Detect which cell encompasses the target text, then output its (X, Y) center coordinate. 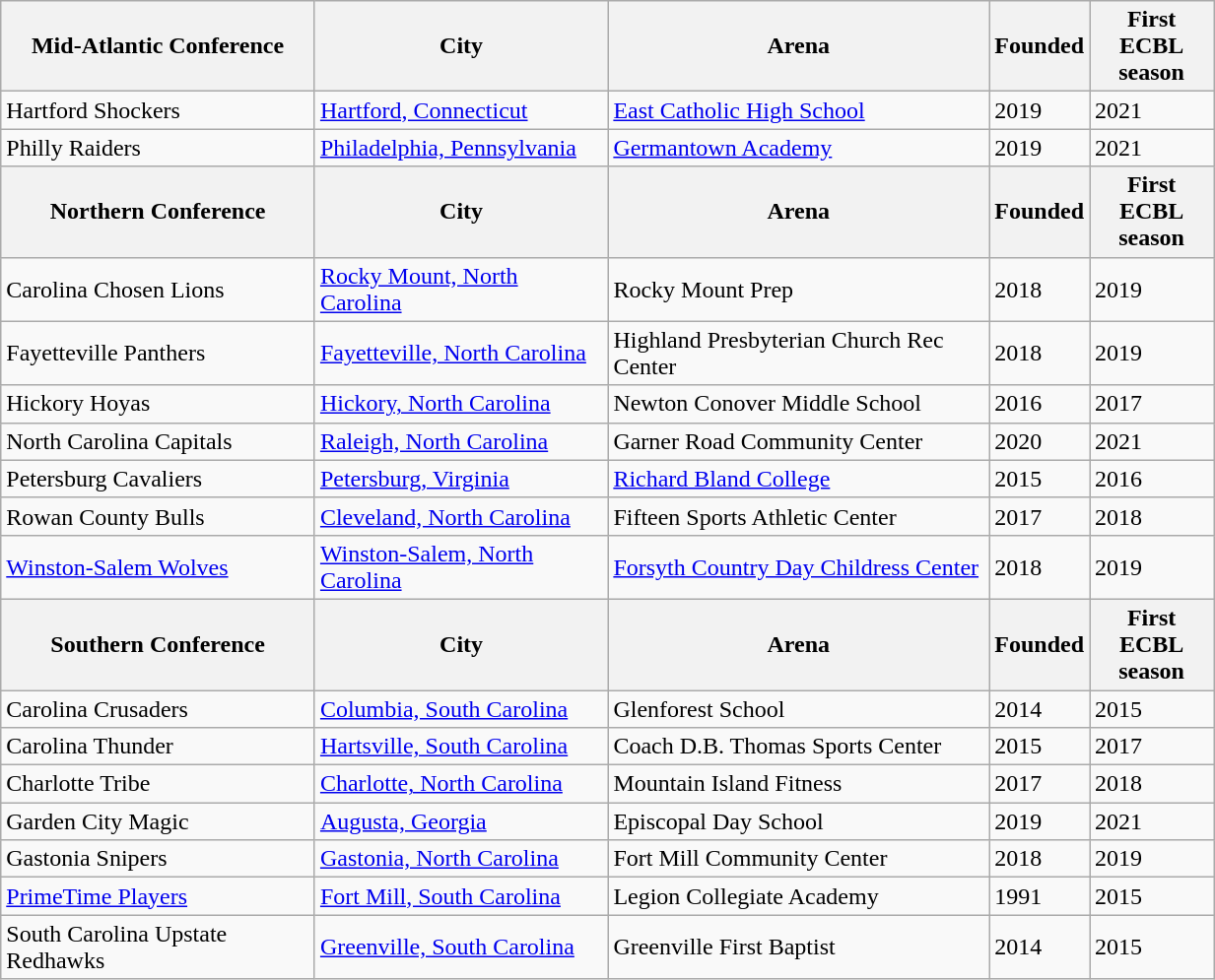
Legion Collegiate Academy (798, 896)
Raleigh, North Carolina (461, 441)
Hartford Shockers (158, 110)
Hartford, Connecticut (461, 110)
Charlotte, North Carolina (461, 784)
Glenforest School (798, 708)
Greenville First Baptist (798, 947)
Garden City Magic (158, 821)
Garner Road Community Center (798, 441)
Episcopal Day School (798, 821)
Columbia, South Carolina (461, 708)
Mid-Atlantic Conference (158, 46)
Philadelphia, Pennsylvania (461, 148)
Forsyth Country Day Childress Center (798, 567)
Fayetteville Panthers (158, 353)
Cleveland, North Carolina (461, 516)
1991 (1040, 896)
Winston-Salem, North Carolina (461, 567)
Petersburg Cavaliers (158, 479)
Charlotte Tribe (158, 784)
Northern Conference (158, 212)
Petersburg, Virginia (461, 479)
Gastonia Snipers (158, 859)
Mountain Island Fitness (798, 784)
Carolina Chosen Lions (158, 290)
Richard Bland College (798, 479)
Rocky Mount, North Carolina (461, 290)
Fifteen Sports Athletic Center (798, 516)
South Carolina Upstate Redhawks (158, 947)
Carolina Crusaders (158, 708)
Highland Presbyterian Church Rec Center (798, 353)
Coach D.B. Thomas Sports Center (798, 747)
Hickory Hoyas (158, 404)
Fort Mill Community Center (798, 859)
Rocky Mount Prep (798, 290)
Fort Mill, South Carolina (461, 896)
2020 (1040, 441)
Germantown Academy (798, 148)
Hickory, North Carolina (461, 404)
Southern Conference (158, 644)
Philly Raiders (158, 148)
PrimeTime Players (158, 896)
Augusta, Georgia (461, 821)
North Carolina Capitals (158, 441)
Fayetteville, North Carolina (461, 353)
East Catholic High School (798, 110)
Greenville, South Carolina (461, 947)
Newton Conover Middle School (798, 404)
Winston-Salem Wolves (158, 567)
Rowan County Bulls (158, 516)
Gastonia, North Carolina (461, 859)
Hartsville, South Carolina (461, 747)
Carolina Thunder (158, 747)
